Provide the (X, Y) coordinate of the cell's center where the given text is located.  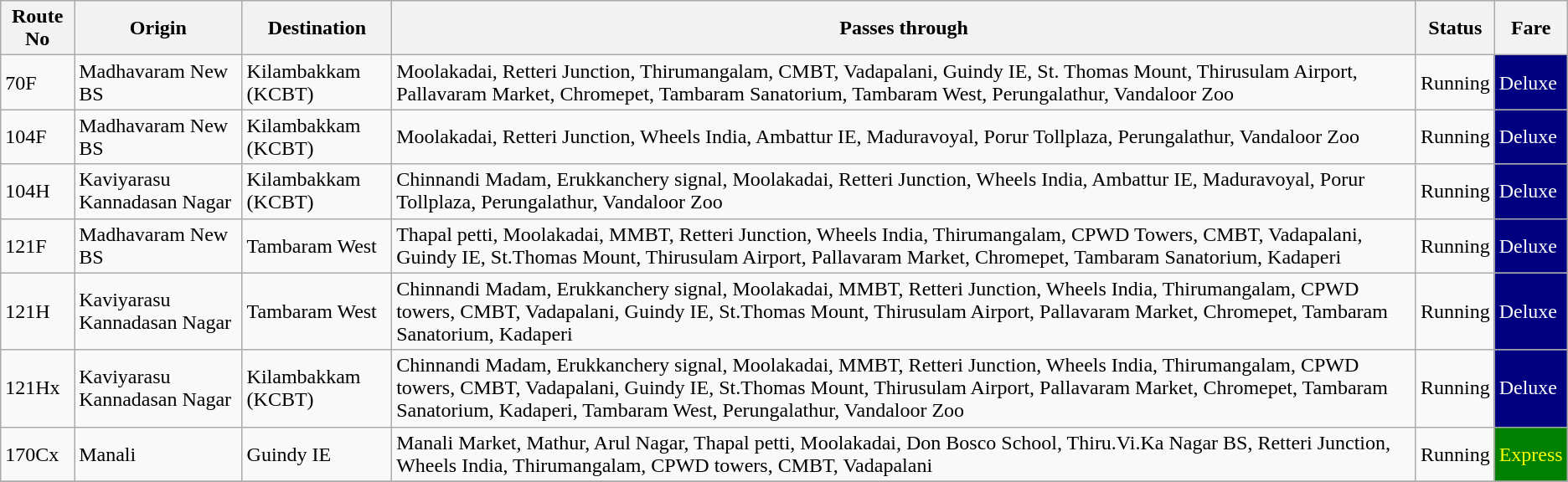
Guindy IE (317, 454)
121Hx (38, 388)
104F (38, 137)
Route No (38, 28)
121F (38, 246)
170Cx (38, 454)
Passes through (905, 28)
Fare (1531, 28)
Express (1531, 454)
121H (38, 311)
70F (38, 82)
104H (38, 191)
Origin (158, 28)
Moolakadai, Retteri Junction, Wheels India, Ambattur IE, Maduravoyal, Porur Tollplaza, Perungalathur, Vandaloor Zoo (905, 137)
Destination (317, 28)
Manali (158, 454)
Status (1455, 28)
